Find where the given text appears and provide that cell's center as (x, y) coordinate. 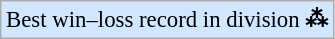
Best win–loss record in division ⁂ (167, 20)
